Detect which cell encompasses the target text, then output its (x, y) center coordinate. 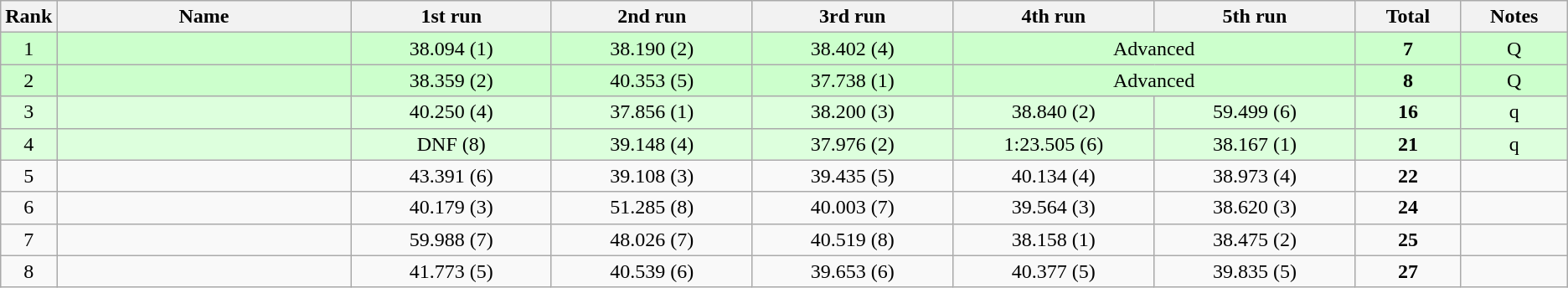
37.976 (2) (853, 144)
38.359 (2) (451, 80)
40.377 (5) (1054, 271)
2 (28, 80)
38.840 (2) (1054, 112)
51.285 (8) (652, 208)
38.475 (2) (1255, 239)
25 (1409, 239)
1st run (451, 17)
40.250 (4) (451, 112)
37.856 (1) (652, 112)
37.738 (1) (853, 80)
40.353 (5) (652, 80)
DNF (8) (451, 144)
38.973 (4) (1255, 176)
59.499 (6) (1255, 112)
38.167 (1) (1255, 144)
40.539 (6) (652, 271)
6 (28, 208)
16 (1409, 112)
Name (204, 17)
3 (28, 112)
3rd run (853, 17)
1:23.505 (6) (1054, 144)
39.148 (4) (652, 144)
40.003 (7) (853, 208)
Notes (1514, 17)
22 (1409, 176)
38.620 (3) (1255, 208)
38.158 (1) (1054, 239)
40.134 (4) (1054, 176)
1 (28, 49)
39.835 (5) (1255, 271)
59.988 (7) (451, 239)
24 (1409, 208)
43.391 (6) (451, 176)
39.653 (6) (853, 271)
48.026 (7) (652, 239)
39.564 (3) (1054, 208)
38.094 (1) (451, 49)
4 (28, 144)
38.402 (4) (853, 49)
39.435 (5) (853, 176)
40.179 (3) (451, 208)
5 (28, 176)
38.190 (2) (652, 49)
4th run (1054, 17)
40.519 (8) (853, 239)
38.200 (3) (853, 112)
Total (1409, 17)
2nd run (652, 17)
5th run (1255, 17)
27 (1409, 271)
Rank (28, 17)
41.773 (5) (451, 271)
39.108 (3) (652, 176)
21 (1409, 144)
